Return the (x, y) coordinate for the center point of the cell that contains the specified text.  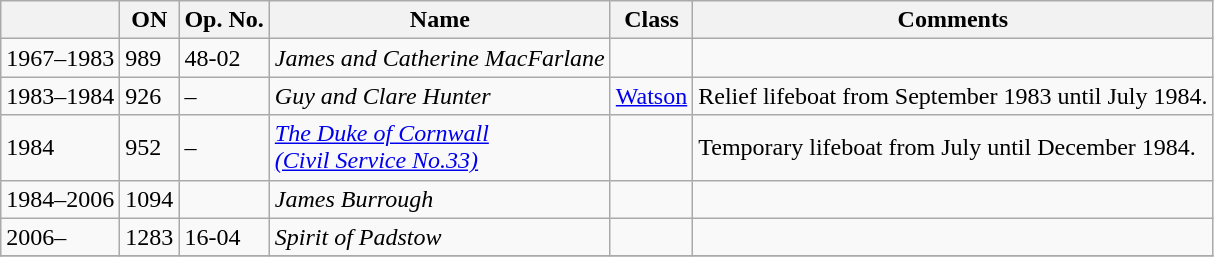
Comments (953, 20)
Name (440, 20)
Guy and Clare Hunter (440, 96)
989 (150, 58)
James Burrough (440, 199)
2006– (60, 237)
Op. No. (224, 20)
1984–2006 (60, 199)
48-02 (224, 58)
926 (150, 96)
1984 (60, 148)
Spirit of Padstow (440, 237)
16-04 (224, 237)
952 (150, 148)
Temporary lifeboat from July until December 1984. (953, 148)
1094 (150, 199)
Relief lifeboat from September 1983 until July 1984. (953, 96)
The Duke of Cornwall(Civil Service No.33) (440, 148)
James and Catherine MacFarlane (440, 58)
1967–1983 (60, 58)
1283 (150, 237)
ON (150, 20)
Class (651, 20)
Watson (651, 96)
1983–1984 (60, 96)
